Locate the cell with the specified text and output its (X, Y) center coordinate. 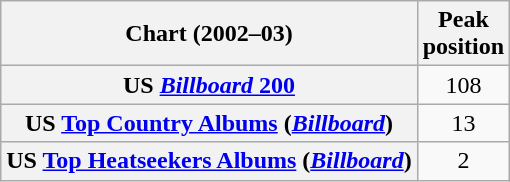
US Top Heatseekers Albums (Billboard) (209, 161)
US Billboard 200 (209, 85)
13 (463, 123)
2 (463, 161)
108 (463, 85)
Peak position (463, 34)
Chart (2002–03) (209, 34)
US Top Country Albums (Billboard) (209, 123)
